From the cell containing the given text, extract its center point as (x, y) coordinate. 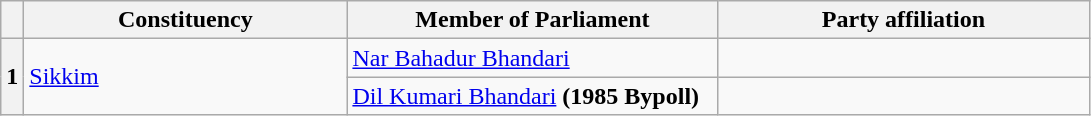
1 (12, 77)
Nar Bahadur Bhandari (532, 58)
Member of Parliament (532, 20)
Constituency (186, 20)
Dil Kumari Bhandari (1985 Bypoll) (532, 96)
Sikkim (186, 77)
Party affiliation (904, 20)
